Provide the (X, Y) coordinate of the cell's center where the given text is located.  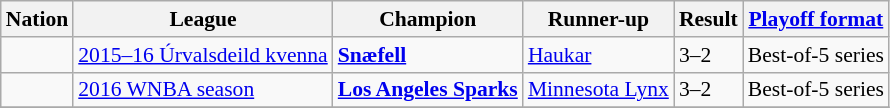
Playoff format (816, 19)
Result (708, 19)
League (203, 19)
Runner-up (598, 19)
2016 WNBA season (203, 90)
Champion (428, 19)
Haukar (598, 55)
2015–16 Úrvalsdeild kvenna (203, 55)
Minnesota Lynx (598, 90)
Nation (37, 19)
Snæfell (428, 55)
Los Angeles Sparks (428, 90)
